Output the (X, Y) coordinate of the center of the cell containing the given text.  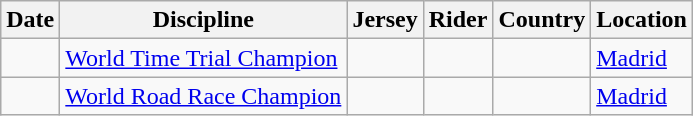
Date (30, 20)
World Road Race Champion (204, 96)
World Time Trial Champion (204, 58)
Discipline (204, 20)
Location (642, 20)
Rider (458, 20)
Jersey (385, 20)
Country (542, 20)
